Return the [X, Y] coordinate for the center point of the cell that contains the specified text.  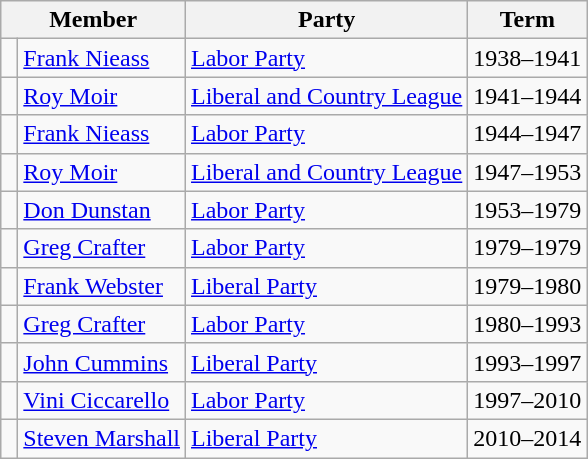
1944–1947 [528, 134]
Vini Ciccarello [102, 400]
John Cummins [102, 362]
Frank Webster [102, 286]
Steven Marshall [102, 438]
Term [528, 20]
1953–1979 [528, 210]
1941–1944 [528, 96]
1993–1997 [528, 362]
1980–1993 [528, 324]
Member [94, 20]
1947–1953 [528, 172]
2010–2014 [528, 438]
1979–1980 [528, 286]
1938–1941 [528, 58]
1997–2010 [528, 400]
1979–1979 [528, 248]
Don Dunstan [102, 210]
Party [327, 20]
